Locate the cell with the specified text and output its (X, Y) center coordinate. 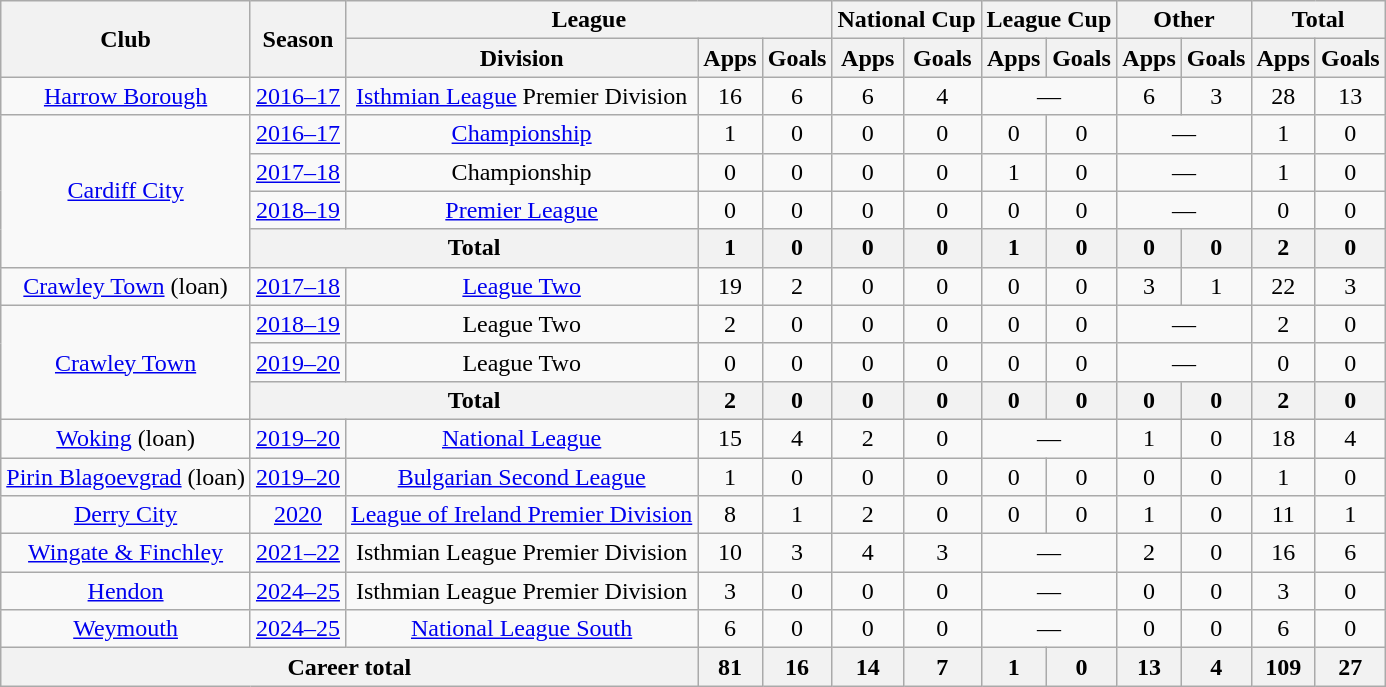
Wingate & Finchley (126, 553)
Bulgarian Second League (521, 477)
19 (730, 286)
League of Ireland Premier Division (521, 515)
Hendon (126, 591)
Division (521, 58)
Club (126, 39)
18 (1283, 438)
Woking (loan) (126, 438)
National Cup (906, 20)
109 (1283, 667)
10 (730, 553)
Career total (350, 667)
2021–22 (298, 553)
League Cup (1049, 20)
League (588, 20)
Derry City (126, 515)
Pirin Blagoevgrad (loan) (126, 477)
27 (1350, 667)
22 (1283, 286)
11 (1283, 515)
Crawley Town (loan) (126, 286)
8 (730, 515)
15 (730, 438)
National League South (521, 629)
28 (1283, 96)
14 (868, 667)
81 (730, 667)
Harrow Borough (126, 96)
Premier League (521, 210)
2020 (298, 515)
Other (1184, 20)
National League (521, 438)
Cardiff City (126, 191)
Crawley Town (126, 362)
7 (943, 667)
Weymouth (126, 629)
Season (298, 39)
